Locate the cell with the specified text and output its (x, y) center coordinate. 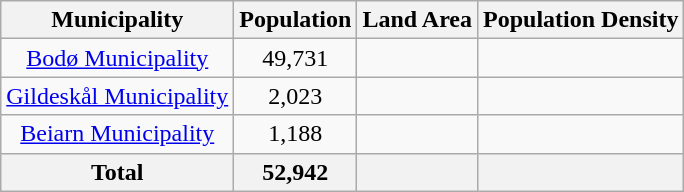
2,023 (296, 96)
49,731 (296, 58)
Population (296, 20)
Beiarn Municipality (118, 134)
Gildeskål Municipality (118, 96)
1,188 (296, 134)
Land Area (418, 20)
Municipality (118, 20)
52,942 (296, 172)
Population Density (581, 20)
Total (118, 172)
Bodø Municipality (118, 58)
